Return the (X, Y) coordinate for the center point of the cell that contains the specified text.  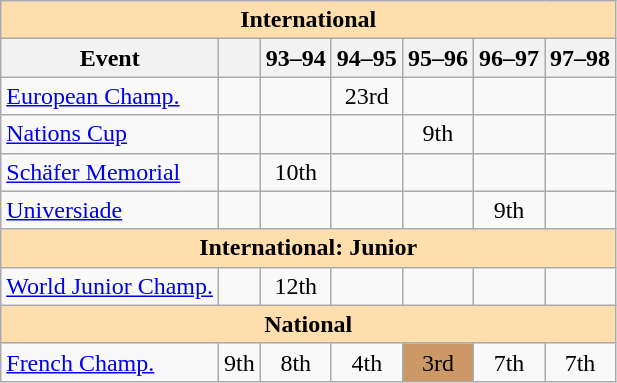
3rd (438, 362)
10th (296, 172)
12th (296, 286)
8th (296, 362)
Universiade (110, 210)
National (308, 324)
97–98 (580, 58)
International: Junior (308, 248)
95–96 (438, 58)
23rd (366, 96)
International (308, 20)
Nations Cup (110, 134)
Event (110, 58)
4th (366, 362)
96–97 (508, 58)
European Champ. (110, 96)
French Champ. (110, 362)
Schäfer Memorial (110, 172)
World Junior Champ. (110, 286)
93–94 (296, 58)
94–95 (366, 58)
